Return the (X, Y) coordinate for the center point of the cell that contains the specified text.  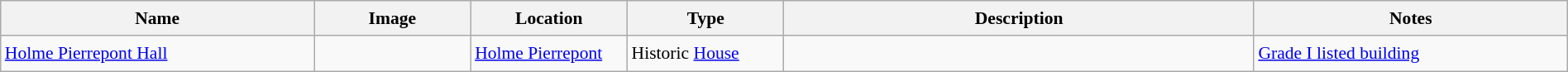
Historic House (706, 55)
Grade I listed building (1411, 55)
Location (549, 18)
Holme Pierrepont Hall (157, 55)
Type (706, 18)
Description (1019, 18)
Image (392, 18)
Holme Pierrepont (549, 55)
Name (157, 18)
Notes (1411, 18)
